For the text-containing cell, return its midpoint in (x, y) coordinate format. 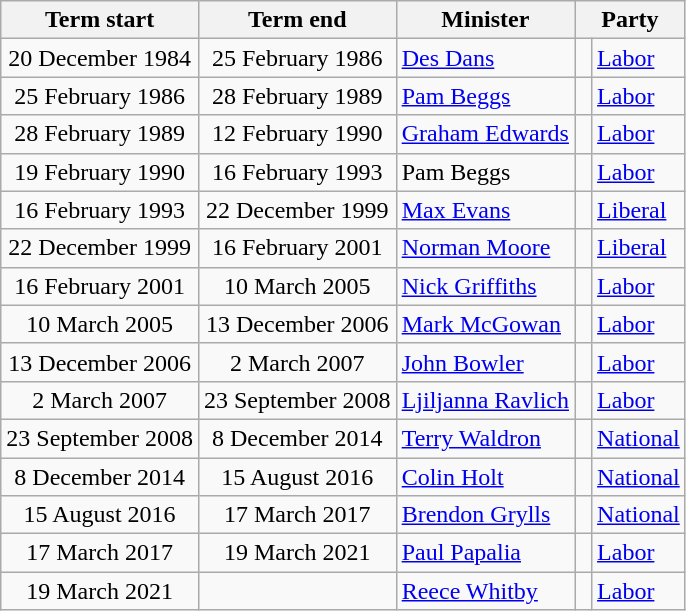
Ljiljanna Ravlich (485, 400)
Reece Whitby (485, 591)
Terry Waldron (485, 438)
Minister (485, 20)
Norman Moore (485, 248)
Term end (297, 20)
Term start (100, 20)
Mark McGowan (485, 324)
Party (630, 20)
Nick Griffiths (485, 286)
Des Dans (485, 58)
12 February 1990 (297, 134)
John Bowler (485, 362)
Max Evans (485, 210)
Brendon Grylls (485, 515)
20 December 1984 (100, 58)
Colin Holt (485, 477)
Graham Edwards (485, 134)
Paul Papalia (485, 553)
19 February 1990 (100, 172)
